Find where the given text appears and provide that cell's center as (X, Y) coordinate. 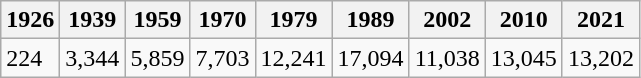
1979 (294, 20)
7,703 (222, 58)
1989 (370, 20)
2021 (600, 20)
1959 (158, 20)
12,241 (294, 58)
2010 (524, 20)
2002 (447, 20)
1926 (30, 20)
13,045 (524, 58)
5,859 (158, 58)
224 (30, 58)
1939 (92, 20)
1970 (222, 20)
13,202 (600, 58)
17,094 (370, 58)
3,344 (92, 58)
11,038 (447, 58)
